Return (X, Y) of the center of cell containing provided text 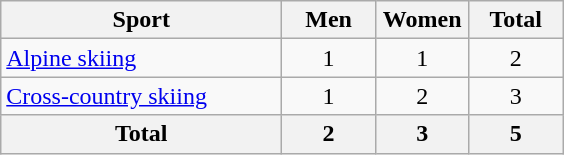
Women (422, 20)
Men (329, 20)
Cross-country skiing (142, 96)
5 (516, 134)
Alpine skiing (142, 58)
Sport (142, 20)
